Return the [x, y] coordinate for the center point of the cell that contains the specified text.  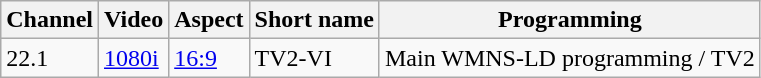
Aspect [209, 20]
Video [134, 20]
TV2-VI [314, 58]
Main WMNS-LD programming / TV2 [570, 58]
Programming [570, 20]
16:9 [209, 58]
1080i [134, 58]
Channel [50, 20]
22.1 [50, 58]
Short name [314, 20]
